Detect which cell encompasses the target text, then output its (X, Y) center coordinate. 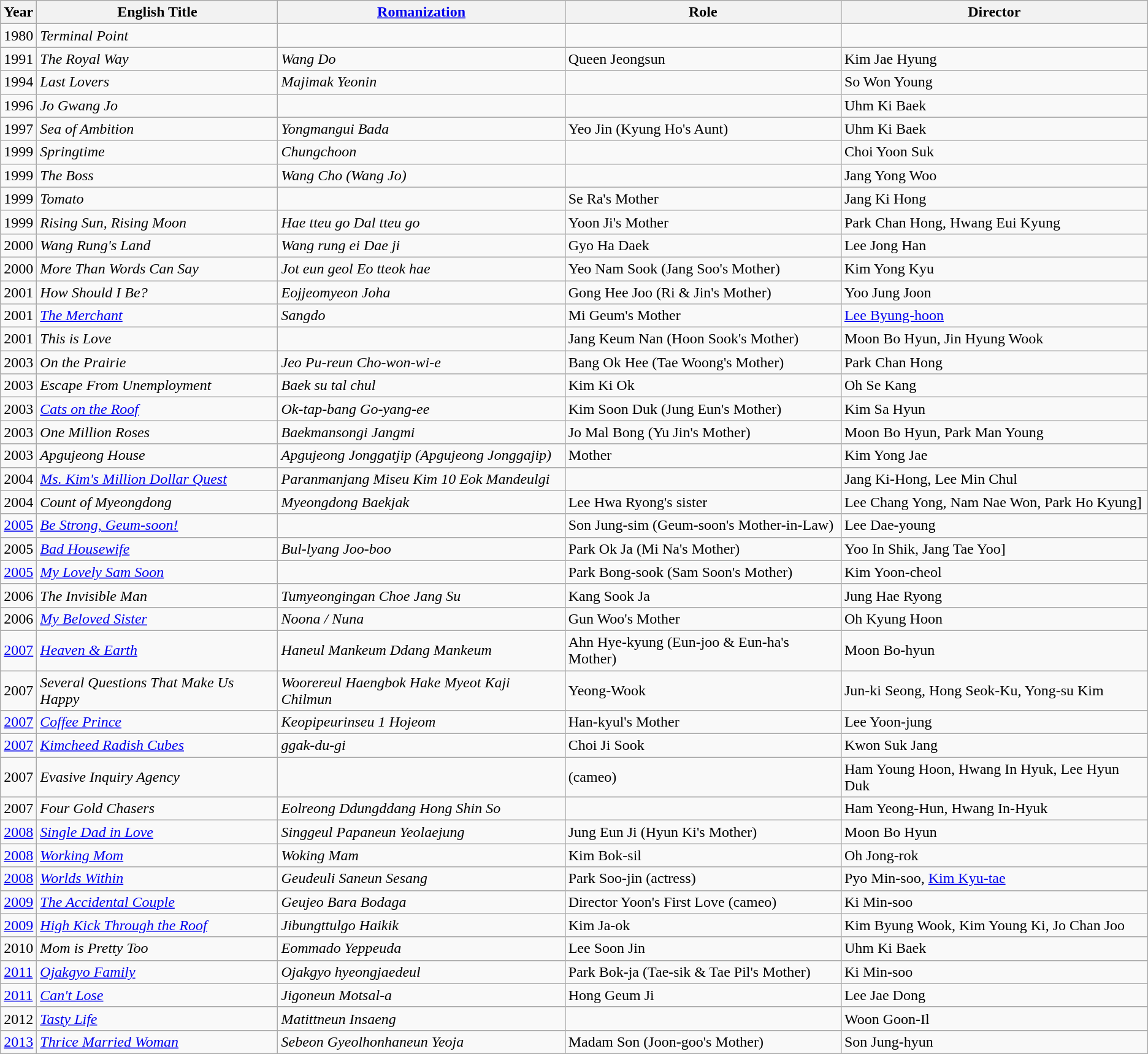
Matittneun Insaeng (421, 1018)
Mom is Pretty Too (157, 949)
Kang Sook Ja (703, 595)
Lee Yoon-jung (994, 722)
Queen Jeongsun (703, 59)
Pyo Min-soo, Kim Kyu-tae (994, 879)
Madam Son (Joon-goo's Mother) (703, 1042)
Be Strong, Geum-soon! (157, 525)
How Should I Be? (157, 292)
Yoo Jung Joon (994, 292)
Jun-ki Seong, Hong Seok-Ku, Yong-su Kim (994, 690)
Tasty Life (157, 1018)
Apgujeong Jonggatjip (Apgujeong Jonggajip) (421, 456)
Kim Ki Ok (703, 386)
Kim Yong Jae (994, 456)
Mother (703, 456)
Geujeo Bara Bodaga (421, 902)
Tumyeongingan Choe Jang Su (421, 595)
The Boss (157, 175)
Yeong-Wook (703, 690)
The Royal Way (157, 59)
2013 (18, 1042)
Bang Ok Hee (Tae Woong's Mother) (703, 362)
Kim Jae Hyung (994, 59)
Apgujeong House (157, 456)
Kim Ja-ok (703, 925)
Ms. Kim's Million Dollar Quest (157, 479)
Ojakgyo Family (157, 972)
Jo Mal Bong (Yu Jin's Mother) (703, 432)
Escape From Unemployment (157, 386)
Jang Ki Hong (994, 199)
Eolreong Ddungddang Hong Shin So (421, 809)
Park Ok Ja (Mi Na's Mother) (703, 549)
Evasive Inquiry Agency (157, 777)
Year (18, 12)
2012 (18, 1018)
Son Jung-hyun (994, 1042)
Woking Mam (421, 855)
Hong Geum Ji (703, 995)
Hae tteu go Dal tteu go (421, 222)
High Kick Through the Roof (157, 925)
Lee Dae-young (994, 525)
Wang Rung's Land (157, 245)
Park Soo-jin (actress) (703, 879)
Single Dad in Love (157, 832)
Lee Hwa Ryong's sister (703, 502)
Kim Byung Wook, Kim Young Ki, Jo Chan Joo (994, 925)
Several Questions That Make Us Happy (157, 690)
Chungchoon (421, 152)
Kim Soon Duk (Jung Eun's Mother) (703, 409)
Yeo Nam Sook (Jang Soo's Mother) (703, 269)
More Than Words Can Say (157, 269)
Tomato (157, 199)
Count of Myeongdong (157, 502)
Worlds Within (157, 879)
Jung Eun Ji (Hyun Ki's Mother) (703, 832)
Wang Do (421, 59)
1997 (18, 129)
Jung Hae Ryong (994, 595)
Lee Byung-hoon (994, 316)
Park Chan Hong (994, 362)
Lee Soon Jin (703, 949)
ggak-du-gi (421, 746)
Park Chan Hong, Hwang Eui Kyung (994, 222)
Thrice Married Woman (157, 1042)
Myeongdong Baekjak (421, 502)
Jibungttulgo Haikik (421, 925)
Rising Sun, Rising Moon (157, 222)
Kim Sa Hyun (994, 409)
Wang rung ei Dae ji (421, 245)
Ham Yeong-Hun, Hwang In-Hyuk (994, 809)
Director (994, 12)
Jigoneun Motsal-a (421, 995)
Ham Young Hoon, Hwang In Hyuk, Lee Hyun Duk (994, 777)
Choi Yoon Suk (994, 152)
Haneul Mankeum Ddang Mankeum (421, 650)
Jo Gwang Jo (157, 105)
Keopipeurinseu 1 Hojeom (421, 722)
Bad Housewife (157, 549)
Sebeon Gyeolhonhaneun Yeoja (421, 1042)
Springtime (157, 152)
Last Lovers (157, 82)
Coffee Prince (157, 722)
Woon Goon-Il (994, 1018)
The Merchant (157, 316)
Ok-tap-bang Go-yang-ee (421, 409)
1980 (18, 36)
English Title (157, 12)
Singgeul Papaneun Yeolaejung (421, 832)
Yoon Ji's Mother (703, 222)
Son Jung-sim (Geum-soon's Mother-in-Law) (703, 525)
Ahn Hye-kyung (Eun-joo & Eun-ha's Mother) (703, 650)
Cats on the Roof (157, 409)
Woorereul Haengbok Hake Myeot Kaji Chilmun (421, 690)
Kim Yong Kyu (994, 269)
Noona / Nuna (421, 619)
My Beloved Sister (157, 619)
Jang Keum Nan (Hoon Sook's Mother) (703, 339)
Lee Jong Han (994, 245)
Baekmansongi Jangmi (421, 432)
Terminal Point (157, 36)
Paranmanjang Miseu Kim 10 Eok Mandeulgi (421, 479)
Lee Chang Yong, Nam Nae Won, Park Ho Kyung] (994, 502)
Moon Bo Hyun, Park Man Young (994, 432)
Geudeuli Saneun Sesang (421, 879)
On the Prairie (157, 362)
Mi Geum's Mother (703, 316)
Jang Ki-Hong, Lee Min Chul (994, 479)
So Won Young (994, 82)
Moon Bo-hyun (994, 650)
Kwon Suk Jang (994, 746)
Romanization (421, 12)
Jot eun geol Eo tteok hae (421, 269)
(cameo) (703, 777)
Oh Jong-rok (994, 855)
Kim Bok-sil (703, 855)
Wang Cho (Wang Jo) (421, 175)
The Invisible Man (157, 595)
Yongmangui Bada (421, 129)
Sangdo (421, 316)
Can't Lose (157, 995)
Han-kyul's Mother (703, 722)
Oh Se Kang (994, 386)
1991 (18, 59)
Majimak Yeonin (421, 82)
Baek su tal chul (421, 386)
Moon Bo Hyun (994, 832)
Eojjeomyeon Joha (421, 292)
Sea of Ambition (157, 129)
Se Ra's Mother (703, 199)
Lee Jae Dong (994, 995)
Jeo Pu-reun Cho-won-wi-e (421, 362)
1996 (18, 105)
Yoo In Shik, Jang Tae Yoo] (994, 549)
My Lovely Sam Soon (157, 572)
Role (703, 12)
1994 (18, 82)
Working Mom (157, 855)
Ojakgyo hyeongjaedeul (421, 972)
Bul-lyang Joo-boo (421, 549)
Heaven & Earth (157, 650)
Oh Kyung Hoon (994, 619)
This is Love (157, 339)
Jang Yong Woo (994, 175)
Director Yoon's First Love (cameo) (703, 902)
Kimcheed Radish Cubes (157, 746)
Kim Yoon-cheol (994, 572)
2010 (18, 949)
Choi Ji Sook (703, 746)
Park Bong-sook (Sam Soon's Mother) (703, 572)
Eommado Yeppeuda (421, 949)
Gong Hee Joo (Ri & Jin's Mother) (703, 292)
One Million Roses (157, 432)
Park Bok-ja (Tae-sik & Tae Pil's Mother) (703, 972)
Gyo Ha Daek (703, 245)
Moon Bo Hyun, Jin Hyung Wook (994, 339)
Four Gold Chasers (157, 809)
Gun Woo's Mother (703, 619)
The Accidental Couple (157, 902)
Yeo Jin (Kyung Ho's Aunt) (703, 129)
